Extract the [x, y] coordinate from the center of the cell holding the provided text.  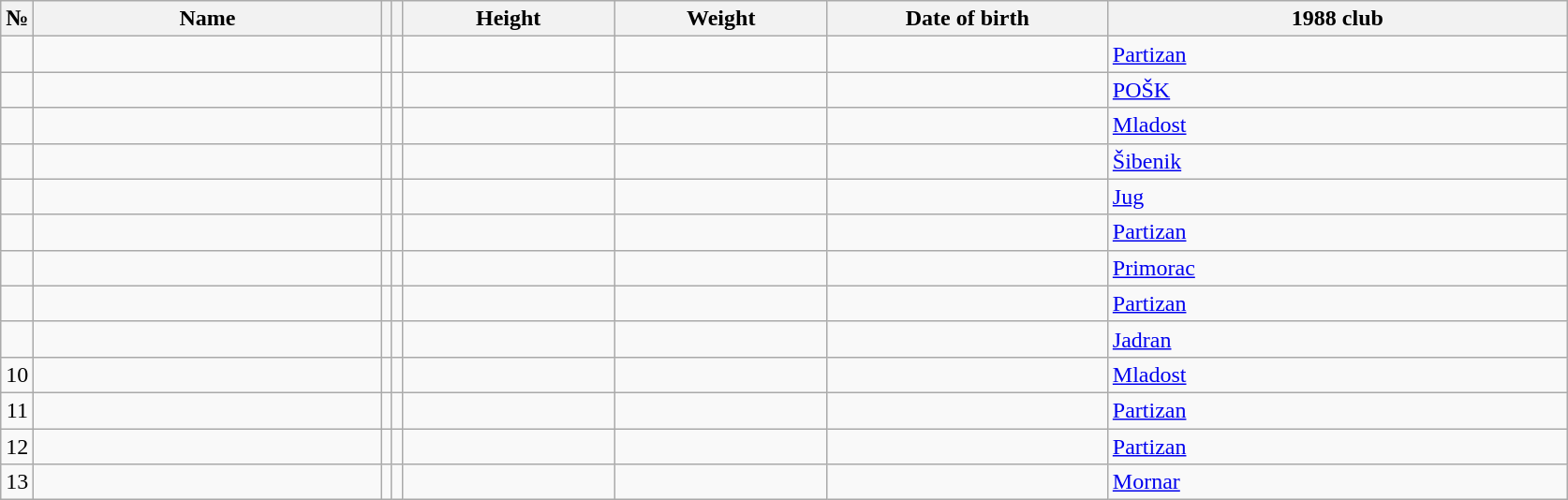
13 [17, 482]
Primorac [1338, 268]
Weight [721, 19]
Jug [1338, 197]
Jadran [1338, 339]
Mornar [1338, 482]
11 [17, 410]
Šibenik [1338, 161]
12 [17, 447]
Height [508, 19]
Name [208, 19]
1988 club [1338, 19]
Date of birth [967, 19]
POŠK [1338, 90]
10 [17, 375]
№ [17, 19]
